For the text-containing cell, return its midpoint in (x, y) coordinate format. 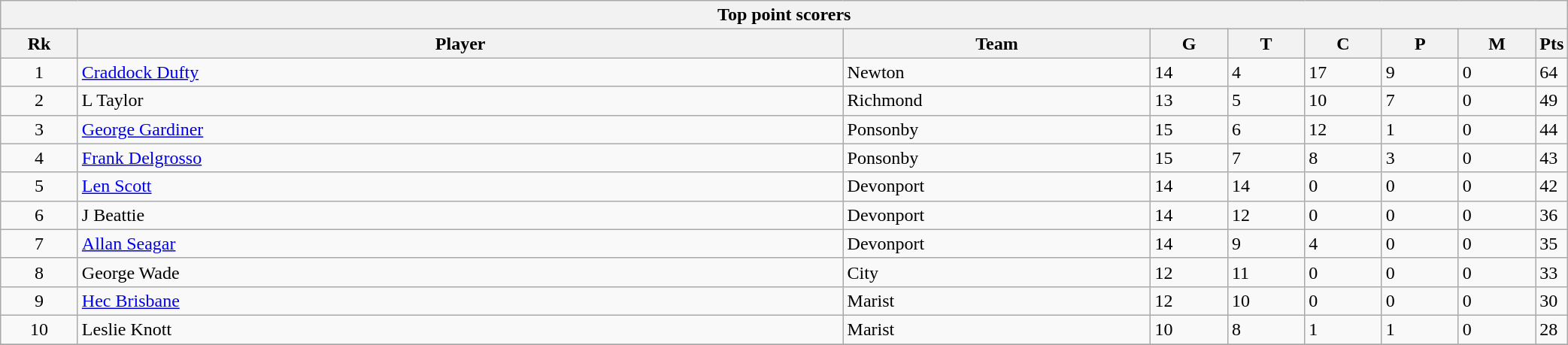
Team (997, 44)
Newton (997, 72)
T (1266, 44)
C (1343, 44)
33 (1552, 272)
Craddock Dufty (460, 72)
36 (1552, 215)
J Beattie (460, 215)
George Gardiner (460, 129)
44 (1552, 129)
28 (1552, 329)
11 (1266, 272)
P (1420, 44)
64 (1552, 72)
Top point scorers (784, 15)
2 (39, 101)
49 (1552, 101)
13 (1189, 101)
43 (1552, 158)
30 (1552, 301)
Rk (39, 44)
L Taylor (460, 101)
Hec Brisbane (460, 301)
G (1189, 44)
Len Scott (460, 186)
Allan Seagar (460, 244)
35 (1552, 244)
Player (460, 44)
Richmond (997, 101)
Leslie Knott (460, 329)
Frank Delgrosso (460, 158)
George Wade (460, 272)
Pts (1552, 44)
42 (1552, 186)
17 (1343, 72)
M (1497, 44)
City (997, 272)
